Output the (x, y) coordinate of the center of the cell containing the given text.  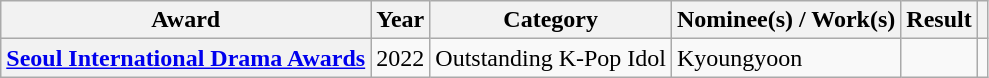
2022 (400, 58)
Seoul International Drama Awards (186, 58)
Result (939, 20)
Year (400, 20)
Outstanding K-Pop Idol (551, 58)
Category (551, 20)
Nominee(s) / Work(s) (786, 20)
Award (186, 20)
Kyoungyoon (786, 58)
